Provide the (X, Y) coordinate of the cell's center where the given text is located.  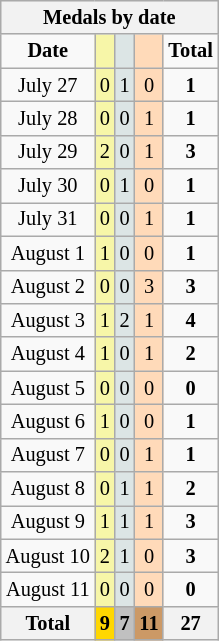
August 10 (48, 556)
August 3 (48, 320)
7 (125, 623)
August 1 (48, 253)
August 2 (48, 287)
Medals by date (110, 17)
August 6 (48, 421)
11 (150, 623)
July 29 (48, 152)
July 28 (48, 118)
July 31 (48, 219)
August 5 (48, 388)
9 (105, 623)
August 8 (48, 489)
August 11 (48, 589)
August 7 (48, 455)
4 (190, 320)
July 30 (48, 186)
August 4 (48, 354)
July 27 (48, 85)
August 9 (48, 522)
Date (48, 51)
27 (190, 623)
